Locate the cell with the specified text and output its (X, Y) center coordinate. 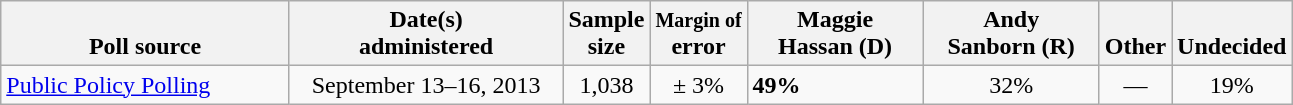
— (1135, 85)
Margin oferror (698, 34)
1,038 (606, 85)
AndySanborn (R) (1011, 34)
September 13–16, 2013 (426, 85)
Undecided (1232, 34)
MaggieHassan (D) (835, 34)
32% (1011, 85)
Poll source (146, 34)
Other (1135, 34)
Samplesize (606, 34)
Public Policy Polling (146, 85)
± 3% (698, 85)
19% (1232, 85)
49% (835, 85)
Date(s)administered (426, 34)
